Return the [X, Y] coordinate for the center point of the cell that contains the specified text.  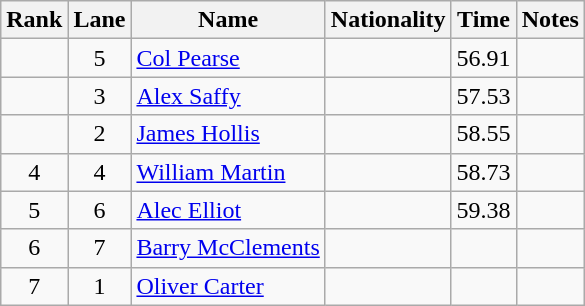
Lane [100, 20]
58.55 [484, 134]
58.73 [484, 172]
Col Pearse [228, 58]
Alex Saffy [228, 96]
2 [100, 134]
Rank [34, 20]
59.38 [484, 210]
Notes [550, 20]
56.91 [484, 58]
Time [484, 20]
Nationality [388, 20]
57.53 [484, 96]
1 [100, 286]
Alec Elliot [228, 210]
Barry McClements [228, 248]
James Hollis [228, 134]
Name [228, 20]
Oliver Carter [228, 286]
William Martin [228, 172]
3 [100, 96]
